Return the (x, y) coordinate for the center point of the cell that contains the specified text.  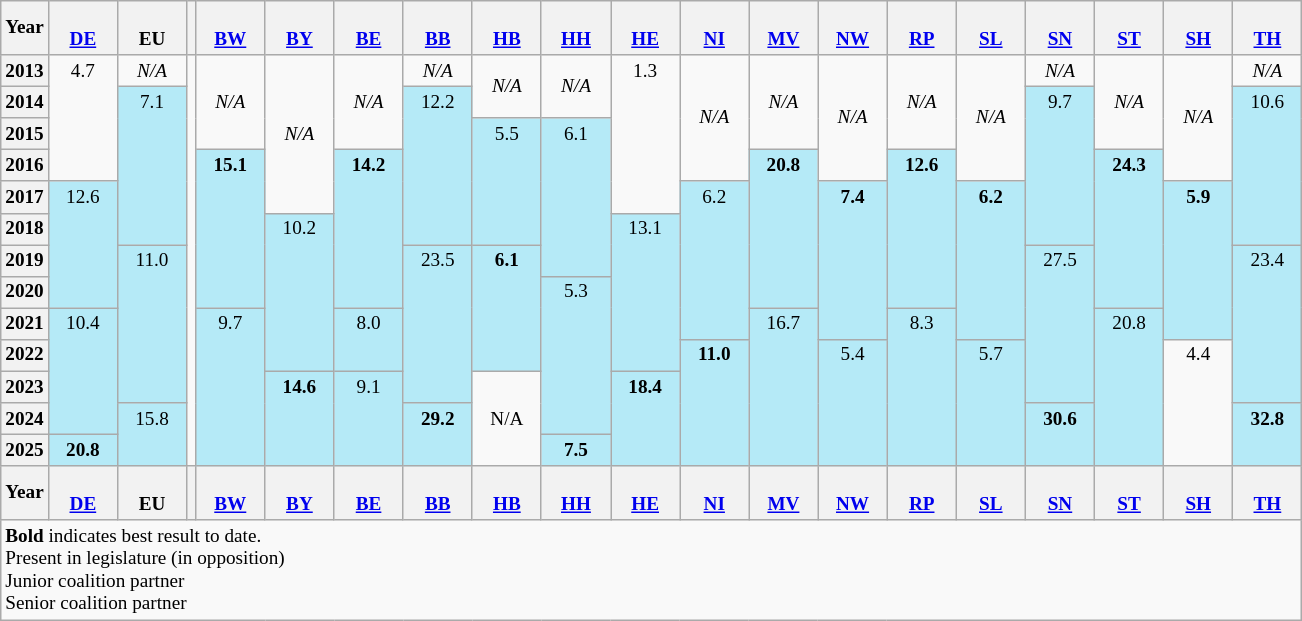
2017 (25, 197)
7.4 (852, 260)
32.8 (1268, 434)
5.9 (1198, 260)
23.4 (1268, 324)
12.2 (438, 165)
10.2 (300, 292)
1.3 (646, 134)
24.3 (1130, 229)
2020 (25, 292)
2013 (25, 71)
13.1 (646, 292)
5.5 (506, 182)
2025 (25, 450)
29.2 (438, 434)
4.4 (1198, 402)
5.3 (576, 355)
7.5 (576, 450)
5.4 (852, 402)
2019 (25, 261)
2022 (25, 355)
2018 (25, 229)
2021 (25, 324)
15.8 (152, 434)
5.7 (990, 402)
16.7 (784, 387)
7.1 (152, 165)
4.7 (82, 118)
10.4 (82, 372)
27.5 (1060, 324)
23.5 (438, 324)
10.6 (1268, 165)
14.6 (300, 418)
8.3 (922, 387)
18.4 (646, 418)
2014 (25, 102)
2024 (25, 419)
30.6 (1060, 434)
15.1 (230, 229)
Bold indicates best result to date. Present in legislature (in opposition) Junior coalition partner Senior coalition partner (652, 570)
14.2 (368, 229)
2015 (25, 134)
8.0 (368, 340)
2016 (25, 166)
9.1 (368, 418)
2023 (25, 387)
